Pinpoint the cell where the given text exists, returning its [x, y] midpoint coordinate. 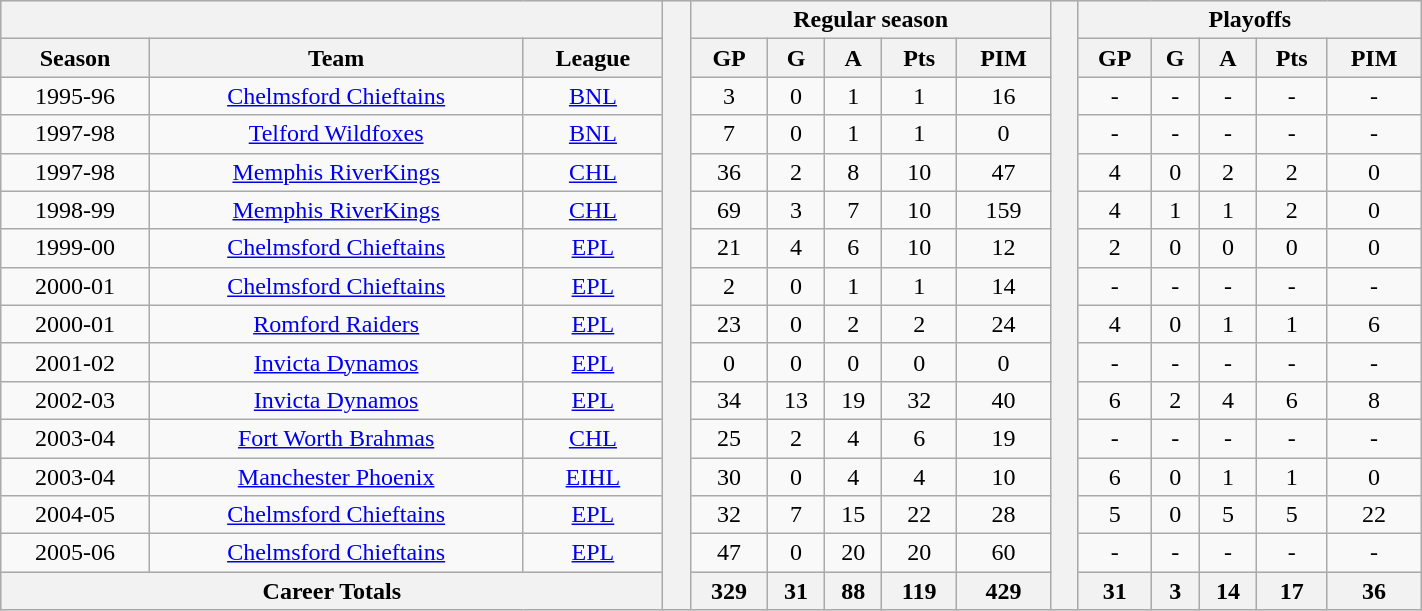
60 [1003, 553]
Playoffs [1250, 20]
119 [920, 591]
Manchester Phoenix [336, 477]
17 [1292, 591]
16 [1003, 96]
13 [796, 400]
12 [1003, 248]
329 [730, 591]
34 [730, 400]
25 [730, 438]
21 [730, 248]
Telford Wildfoxes [336, 134]
28 [1003, 515]
Romford Raiders [336, 324]
2002-03 [76, 400]
Team [336, 58]
League [593, 58]
2001-02 [76, 362]
88 [854, 591]
429 [1003, 591]
2004-05 [76, 515]
1998-99 [76, 210]
Season [76, 58]
24 [1003, 324]
23 [730, 324]
1999-00 [76, 248]
40 [1003, 400]
159 [1003, 210]
30 [730, 477]
2005-06 [76, 553]
Fort Worth Brahmas [336, 438]
69 [730, 210]
1995-96 [76, 96]
Career Totals [332, 591]
15 [854, 515]
Regular season [871, 20]
EIHL [593, 477]
